Search for the cell housing the specified text and yield its (X, Y) center coordinate. 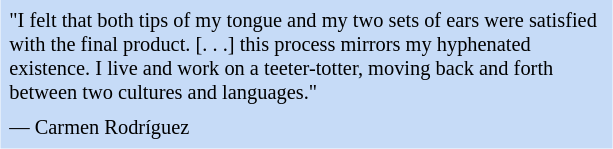
— Carmen Rodríguez (306, 128)
